From the cell containing the given text, extract its center point as [x, y] coordinate. 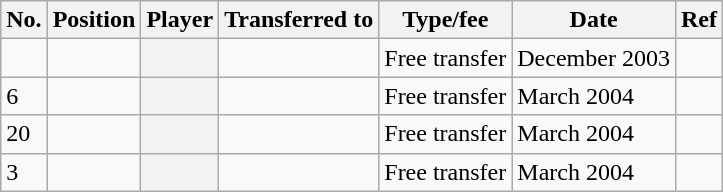
Date [594, 20]
Player [180, 20]
6 [24, 96]
20 [24, 134]
Transferred to [299, 20]
Type/fee [446, 20]
Position [94, 20]
Ref [698, 20]
No. [24, 20]
3 [24, 172]
December 2003 [594, 58]
